Detect which cell encompasses the target text, then output its [X, Y] center coordinate. 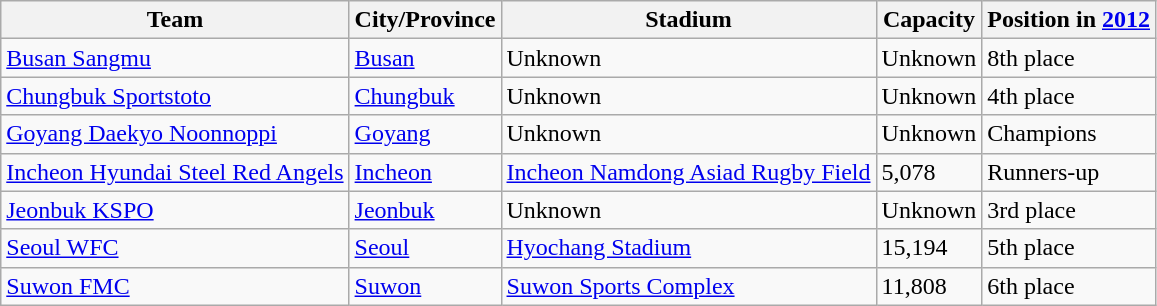
Goyang Daekyo Noonnoppi [175, 134]
Jeonbuk [425, 210]
Runners-up [1069, 172]
Position in 2012 [1069, 20]
11,808 [929, 286]
Chungbuk [425, 96]
15,194 [929, 248]
Team [175, 20]
Seoul WFC [175, 248]
Busan [425, 58]
Incheon Hyundai Steel Red Angels [175, 172]
City/Province [425, 20]
Seoul [425, 248]
Incheon Namdong Asiad Rugby Field [688, 172]
Incheon [425, 172]
Stadium [688, 20]
Champions [1069, 134]
Goyang [425, 134]
5,078 [929, 172]
Suwon Sports Complex [688, 286]
6th place [1069, 286]
Capacity [929, 20]
Busan Sangmu [175, 58]
Hyochang Stadium [688, 248]
Chungbuk Sportstoto [175, 96]
5th place [1069, 248]
3rd place [1069, 210]
8th place [1069, 58]
Suwon [425, 286]
4th place [1069, 96]
Suwon FMC [175, 286]
Jeonbuk KSPO [175, 210]
